Identify which cell holds the provided text, then report its (X, Y) central coordinate. 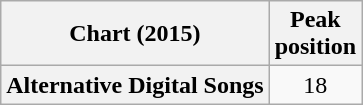
18 (315, 85)
Chart (2015) (135, 34)
Alternative Digital Songs (135, 85)
Peakposition (315, 34)
